Provide the [X, Y] coordinate of the cell's center where the given text is located.  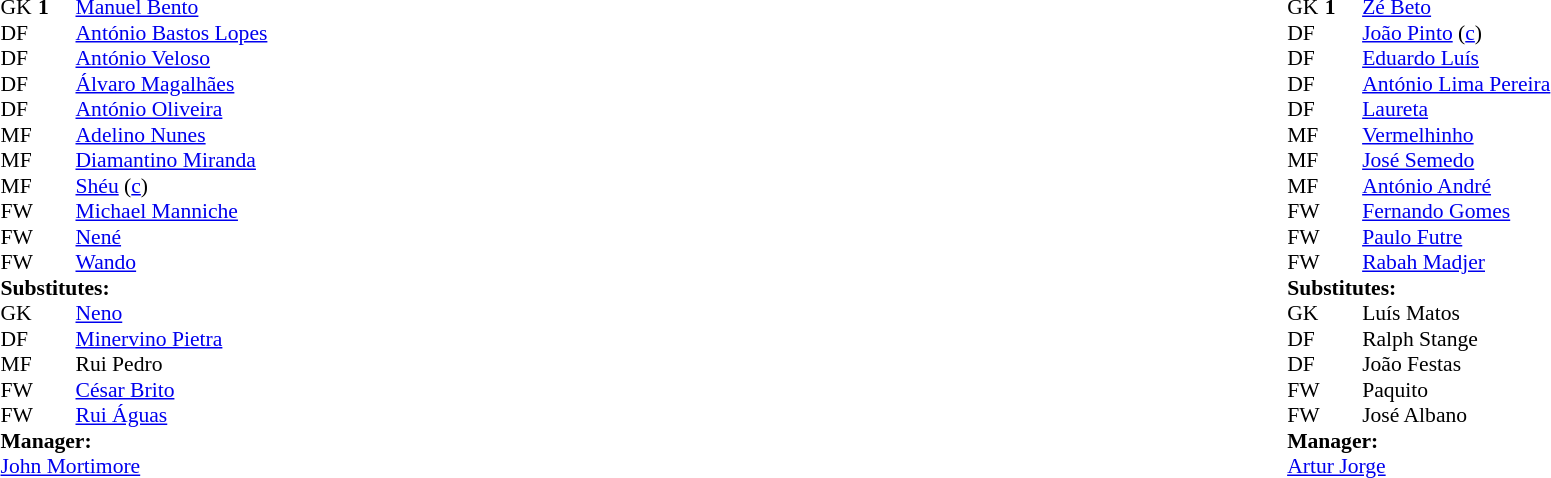
José Semedo [1456, 161]
Luís Matos [1456, 313]
Diamantino Miranda [172, 161]
Vermelhinho [1456, 135]
Rui Águas [172, 415]
Michael Manniche [172, 211]
Álvaro Magalhães [172, 84]
Neno [172, 313]
Fernando Gomes [1456, 211]
Eduardo Luís [1456, 59]
António Oliveira [172, 109]
António André [1456, 186]
António Bastos Lopes [172, 33]
Laureta [1456, 109]
António Lima Pereira [1456, 84]
Shéu (c) [172, 186]
Paulo Futre [1456, 237]
César Brito [172, 390]
João Festas [1456, 365]
José Albano [1456, 415]
Wando [172, 263]
Nené [172, 237]
João Pinto (c) [1456, 33]
Rui Pedro [172, 365]
Adelino Nunes [172, 135]
Ralph Stange [1456, 339]
Paquito [1456, 390]
Rabah Madjer [1456, 263]
Minervino Pietra [172, 339]
António Veloso [172, 59]
